Search for the cell housing the specified text and yield its (x, y) center coordinate. 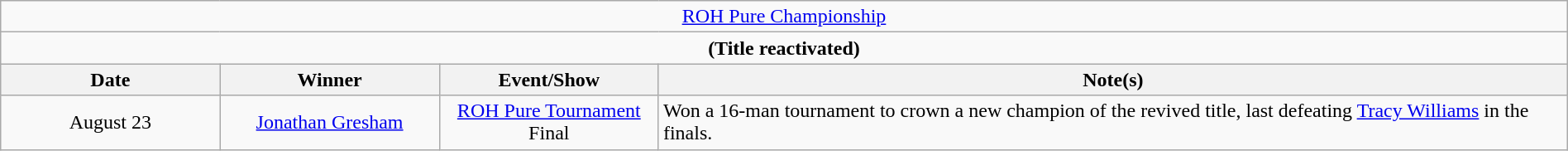
ROH Pure Tournament Final (549, 123)
(Title reactivated) (784, 48)
Event/Show (549, 80)
Won a 16-man tournament to crown a new champion of the revived title, last defeating Tracy Williams in the finals. (1113, 123)
August 23 (111, 123)
Date (111, 80)
Winner (329, 80)
ROH Pure Championship (784, 17)
Note(s) (1113, 80)
Jonathan Gresham (329, 123)
